From the cell containing the given text, extract its center point as [X, Y] coordinate. 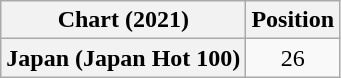
Position [293, 20]
26 [293, 58]
Japan (Japan Hot 100) [124, 58]
Chart (2021) [124, 20]
